Locate the cell with the specified text and output its (X, Y) center coordinate. 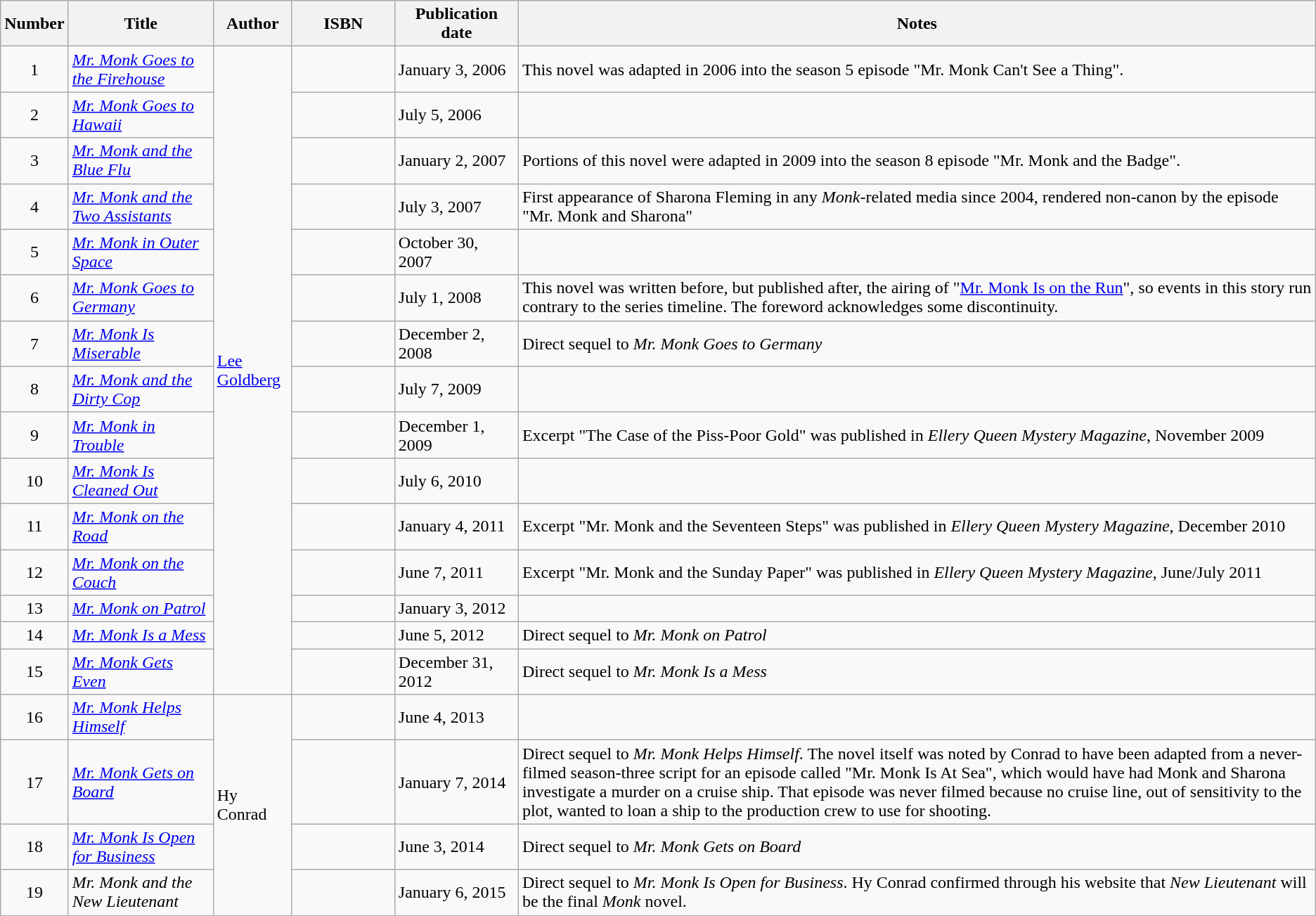
June 7, 2011 (456, 572)
July 1, 2008 (456, 298)
June 3, 2014 (456, 846)
Direct sequel to Mr. Monk Goes to Germany (917, 343)
4 (34, 207)
January 7, 2014 (456, 782)
Mr. Monk Is Cleaned Out (141, 481)
Title (141, 24)
First appearance of Sharona Fleming in any Monk-related media since 2004, rendered non-canon by the episode "Mr. Monk and Sharona" (917, 207)
7 (34, 343)
December 2, 2008 (456, 343)
Direct sequel to Mr. Monk Is a Mess (917, 672)
Mr. Monk Goes to Germany (141, 298)
July 6, 2010 (456, 481)
10 (34, 481)
6 (34, 298)
Mr. Monk on the Road (141, 526)
Direct sequel to Mr. Monk Gets on Board (917, 846)
Direct sequel to Mr. Monk on Patrol (917, 636)
July 5, 2006 (456, 115)
Excerpt "Mr. Monk and the Seventeen Steps" was published in Ellery Queen Mystery Magazine, December 2010 (917, 526)
17 (34, 782)
Direct sequel to Mr. Monk Is Open for Business. Hy Conrad confirmed through his website that New Lieutenant will be the final Monk novel. (917, 893)
Mr. Monk in Trouble (141, 434)
Excerpt "Mr. Monk and the Sunday Paper" was published in Ellery Queen Mystery Magazine, June/July 2011 (917, 572)
January 6, 2015 (456, 893)
January 3, 2006 (456, 69)
19 (34, 893)
June 5, 2012 (456, 636)
Mr. Monk in Outer Space (141, 252)
11 (34, 526)
Mr. Monk Is Miserable (141, 343)
Mr. Monk and the Two Assistants (141, 207)
July 7, 2009 (456, 389)
July 3, 2007 (456, 207)
Portions of this novel were adapted in 2009 into the season 8 episode "Mr. Monk and the Badge". (917, 160)
Mr. Monk on Patrol (141, 609)
9 (34, 434)
8 (34, 389)
Lee Goldberg (252, 370)
Mr. Monk on the Couch (141, 572)
January 2, 2007 (456, 160)
Mr. Monk Is a Mess (141, 636)
3 (34, 160)
ISBN (343, 24)
Mr. Monk Goes to Hawaii (141, 115)
Mr. Monk and the Blue Flu (141, 160)
1 (34, 69)
Notes (917, 24)
June 4, 2013 (456, 717)
12 (34, 572)
Mr. Monk Goes to the Firehouse (141, 69)
January 3, 2012 (456, 609)
Publication date (456, 24)
December 1, 2009 (456, 434)
Mr. Monk Gets on Board (141, 782)
Number (34, 24)
January 4, 2011 (456, 526)
14 (34, 636)
5 (34, 252)
October 30, 2007 (456, 252)
This novel was adapted in 2006 into the season 5 episode "Mr. Monk Can't See a Thing". (917, 69)
Mr. Monk and the New Lieutenant (141, 893)
Author (252, 24)
December 31, 2012 (456, 672)
2 (34, 115)
Hy Conrad (252, 805)
Mr. Monk Helps Himself (141, 717)
13 (34, 609)
Mr. Monk and the Dirty Cop (141, 389)
Mr. Monk Gets Even (141, 672)
Mr. Monk Is Open for Business (141, 846)
16 (34, 717)
Excerpt "The Case of the Piss-Poor Gold" was published in Ellery Queen Mystery Magazine, November 2009 (917, 434)
15 (34, 672)
18 (34, 846)
